Capture the cell that displays the provided text and extract its (X, Y) central coordinate. 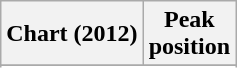
Peakposition (189, 34)
Chart (2012) (72, 34)
